For the text-containing cell, return its midpoint in (X, Y) coordinate format. 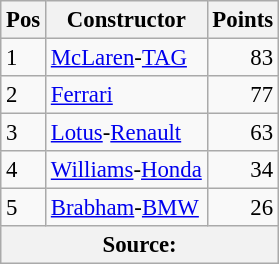
1 (24, 58)
Ferrari (127, 95)
McLaren-TAG (127, 58)
Lotus-Renault (127, 133)
4 (24, 170)
77 (242, 95)
2 (24, 95)
Pos (24, 20)
5 (24, 208)
Source: (140, 245)
63 (242, 133)
Points (242, 20)
Williams-Honda (127, 170)
83 (242, 58)
3 (24, 133)
Constructor (127, 20)
26 (242, 208)
34 (242, 170)
Brabham-BMW (127, 208)
